Return the (x, y) coordinate for the center point of the cell that contains the specified text.  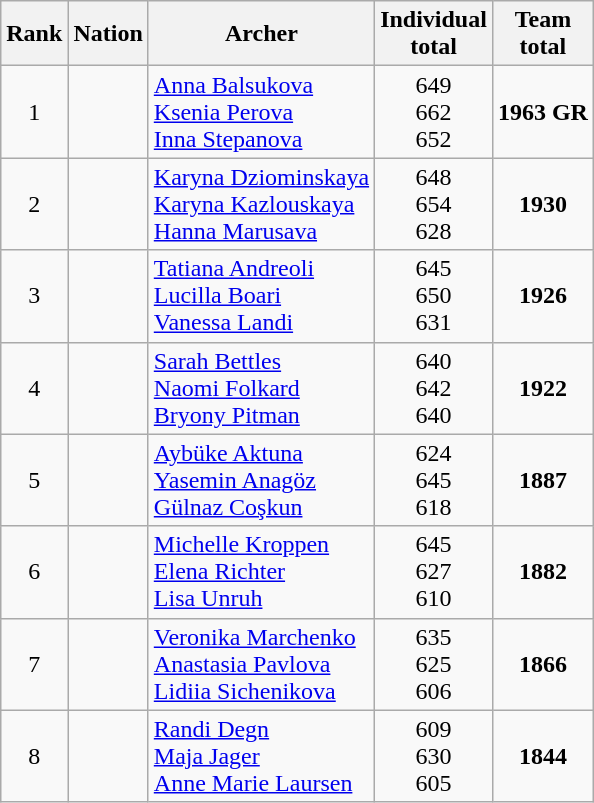
Karyna DziominskayaKaryna KazlouskayaHanna Marusava (261, 204)
1930 (542, 204)
609630605 (434, 756)
1887 (542, 480)
648654628 (434, 204)
1963 GR (542, 112)
Nation (108, 34)
Veronika MarchenkoAnastasia PavlovaLidiia Sichenikova (261, 664)
Archer (261, 34)
Randi DegnMaja JagerAnne Marie Laursen (261, 756)
645627610 (434, 572)
Rank (34, 34)
645650631 (434, 296)
1882 (542, 572)
624645618 (434, 480)
635625606 (434, 664)
Individualtotal (434, 34)
4 (34, 388)
2 (34, 204)
649662652 (434, 112)
640642640 (434, 388)
7 (34, 664)
3 (34, 296)
1866 (542, 664)
1926 (542, 296)
Aybüke AktunaYasemin AnagözGülnaz Coşkun (261, 480)
8 (34, 756)
5 (34, 480)
Sarah BettlesNaomi FolkardBryony Pitman (261, 388)
1 (34, 112)
Michelle KroppenElena RichterLisa Unruh (261, 572)
Teamtotal (542, 34)
Tatiana AndreoliLucilla BoariVanessa Landi (261, 296)
Anna BalsukovaKsenia PerovaInna Stepanova (261, 112)
1922 (542, 388)
1844 (542, 756)
6 (34, 572)
